Scan for the cell matching the given text and deliver its [x, y] coordinate at center. 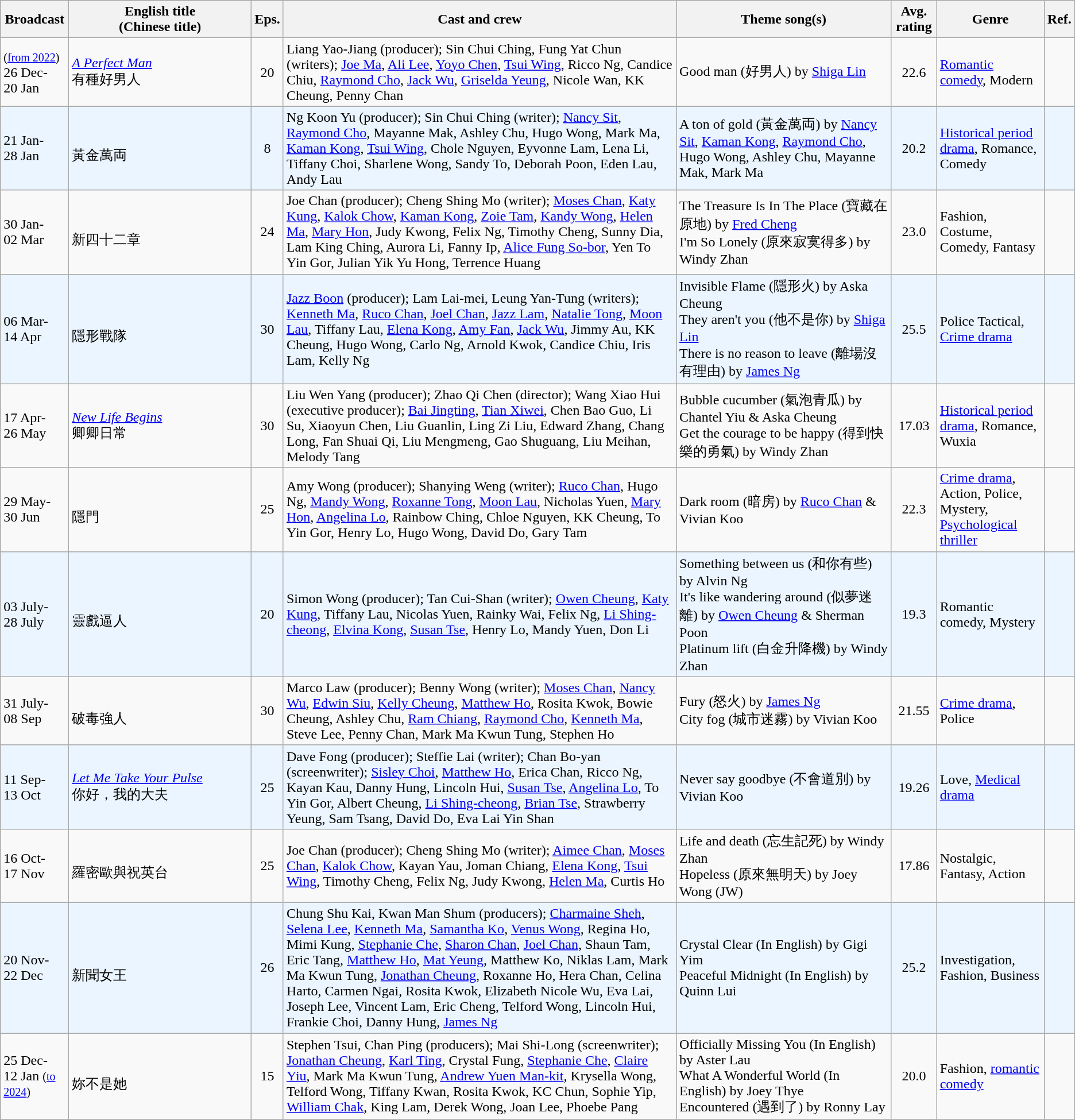
23.0 [914, 232]
19.3 [914, 614]
English title (Chinese title) [160, 20]
新聞女王 [160, 967]
Crystal Clear (In English) by Gigi YimPeaceful Midnight (In English) by Quinn Lui [784, 967]
21 Jan-28 Jan [34, 148]
Theme song(s) [784, 20]
Genre [990, 20]
25.2 [914, 967]
Life and death (忘生記死) by Windy ZhanHopeless (原來無明天) by Joey Wong (JW) [784, 866]
Let Me Take Your Pulse 你好，我的大夫 [160, 787]
妳不是她 [160, 1076]
Bubble cucumber (氣泡青瓜) by Chantel Yiu & Aska CheungGet the courage to be happy (得到快樂的勇氣) by Windy Zhan [784, 426]
(from 2022) 26 Dec-20 Jan [34, 72]
Something between us (和你有些) by Alvin NgIt's like wandering around (似夢迷離) by Owen Cheung & Sherman PoonPlatinum lift (白金升降機) by Windy Zhan [784, 614]
Good man (好男人) by Shiga Lin [784, 72]
A ton of gold (黃金萬両) by Nancy Sit, Kaman Kong, Raymond Cho, Hugo Wong, Ashley Chu, Mayanne Mak, Mark Ma [784, 148]
Crime drama, Police [990, 711]
31 July-08 Sep [34, 711]
24 [268, 232]
Never say goodbye (不會道別) by Vivian Koo [784, 787]
20.2 [914, 148]
29 May-30 Jun [34, 509]
Investigation, Fashion, Business [990, 967]
Romantic comedy, Mystery [990, 614]
靈戲逼人 [160, 614]
New Life Begins 卿卿日常 [160, 426]
8 [268, 148]
Officially Missing You (In English) by Aster LauWhat A Wonderful World (In English) by Joey ThyeEncountered (遇到了) by Ronny Lay [784, 1076]
Historical period drama, Romance, Wuxia [990, 426]
Fashion, Costume, Comedy, Fantasy [990, 232]
Invisible Flame (隱形火) by Aska CheungThey aren't you (他不是你) by Shiga LinThere is no reason to leave (離場沒有理由) by James Ng [784, 329]
17.86 [914, 866]
Crime drama, Action, Police, Mystery, Psychological thriller [990, 509]
Romantic comedy, Modern [990, 72]
25.5 [914, 329]
Love, Medical drama [990, 787]
Eps. [268, 20]
羅密歐與祝英台 [160, 866]
21.55 [914, 711]
Fashion, romantic comedy [990, 1076]
Dark room (暗房) by Ruco Chan & Vivian Koo [784, 509]
破毒強人 [160, 711]
Police Tactical, Crime drama [990, 329]
26 [268, 967]
03 July-28 July [34, 614]
Fury (怒火) by James NgCity fog (城市迷霧) by Vivian Koo [784, 711]
30 Jan-02 Mar [34, 232]
Ref. [1059, 20]
20.0 [914, 1076]
19.26 [914, 787]
新四十二章 [160, 232]
16 Oct-17 Nov [34, 866]
22.6 [914, 72]
11 Sep-13 Oct [34, 787]
17.03 [914, 426]
The Treasure Is In The Place (寶藏在原地) by Fred ChengI'm So Lonely (原來寂寞得多) by Windy Zhan [784, 232]
Avg. rating [914, 20]
22.3 [914, 509]
黃金萬両 [160, 148]
06 Mar-14 Apr [34, 329]
A Perfect Man 有種好男人 [160, 72]
Historical period drama, Romance, Comedy [990, 148]
隱形戰隊 [160, 329]
Cast and crew [480, 20]
Broadcast [34, 20]
25 Dec-12 Jan (to 2024) [34, 1076]
Nostalgic, Fantasy, Action [990, 866]
隱門 [160, 509]
15 [268, 1076]
20 Nov-22 Dec [34, 967]
17 Apr-26 May [34, 426]
